Find where the given text appears and provide that cell's center as (X, Y) coordinate. 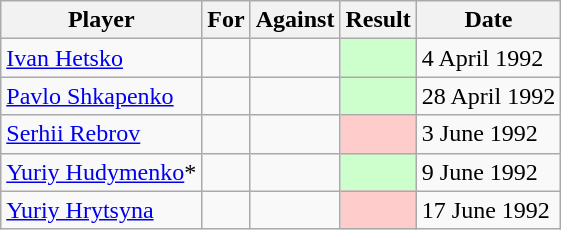
Serhii Rebrov (102, 134)
Yuriy Hudymenko* (102, 172)
Yuriy Hrytsyna (102, 210)
3 June 1992 (488, 134)
For (226, 20)
Result (378, 20)
Against (295, 20)
Pavlo Shkapenko (102, 96)
4 April 1992 (488, 58)
17 June 1992 (488, 210)
Ivan Hetsko (102, 58)
Player (102, 20)
28 April 1992 (488, 96)
9 June 1992 (488, 172)
Date (488, 20)
